Determine the [X, Y] coordinate at the center of the cell enclosing the given text.  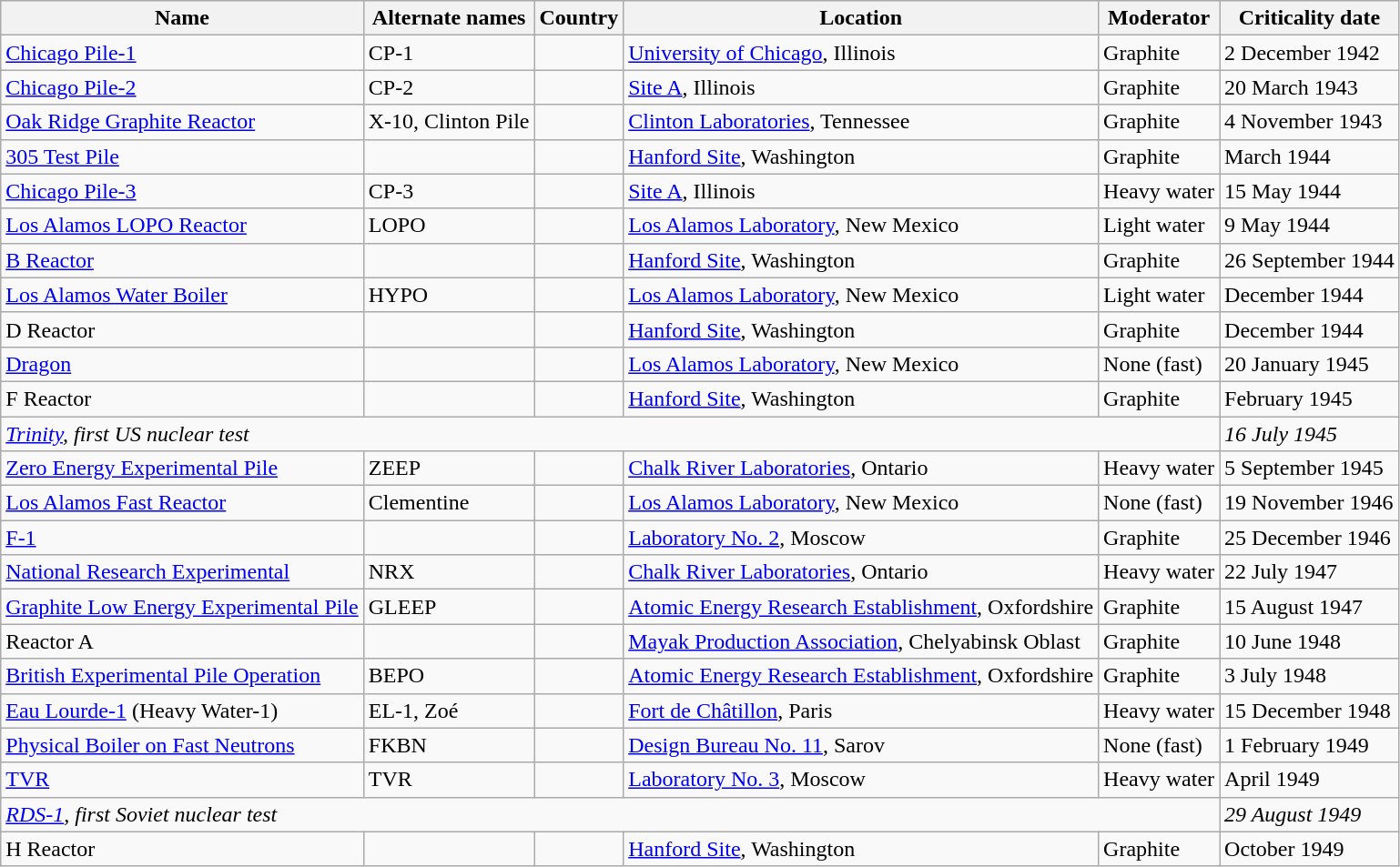
H Reactor [182, 849]
305 Test Pile [182, 156]
Oak Ridge Graphite Reactor [182, 122]
5 September 1945 [1310, 469]
HYPO [449, 295]
Graphite Low Energy Experimental Pile [182, 607]
GLEEP [449, 607]
1 February 1949 [1310, 745]
Zero Energy Experimental Pile [182, 469]
X-10, Clinton Pile [449, 122]
FKBN [449, 745]
19 November 1946 [1310, 503]
EL-1, Zoé [449, 711]
D Reactor [182, 329]
CP-2 [449, 87]
CP-1 [449, 53]
Chicago Pile-2 [182, 87]
22 July 1947 [1310, 572]
15 December 1948 [1310, 711]
15 August 1947 [1310, 607]
25 December 1946 [1310, 538]
Laboratory No. 2, Moscow [861, 538]
Physical Boiler on Fast Neutrons [182, 745]
Name [182, 18]
29 August 1949 [1310, 814]
Mayak Production Association, Chelyabinsk Oblast [861, 641]
April 1949 [1310, 780]
Clementine [449, 503]
Trinity, first US nuclear test [610, 434]
Los Alamos Fast Reactor [182, 503]
Design Bureau No. 11, Sarov [861, 745]
British Experimental Pile Operation [182, 676]
CP-3 [449, 191]
15 May 1944 [1310, 191]
Eau Lourde-1 (Heavy Water-1) [182, 711]
October 1949 [1310, 849]
Reactor A [182, 641]
Los Alamos Water Boiler [182, 295]
26 September 1944 [1310, 260]
Fort de Châtillon, Paris [861, 711]
Chicago Pile-1 [182, 53]
4 November 1943 [1310, 122]
20 March 1943 [1310, 87]
Country [579, 18]
March 1944 [1310, 156]
F-1 [182, 538]
20 January 1945 [1310, 364]
Clinton Laboratories, Tennessee [861, 122]
Los Alamos LOPO Reactor [182, 226]
University of Chicago, Illinois [861, 53]
F Reactor [182, 398]
2 December 1942 [1310, 53]
3 July 1948 [1310, 676]
Laboratory No. 3, Moscow [861, 780]
Criticality date [1310, 18]
Alternate names [449, 18]
B Reactor [182, 260]
RDS-1, first Soviet nuclear test [610, 814]
10 June 1948 [1310, 641]
Location [861, 18]
16 July 1945 [1310, 434]
LOPO [449, 226]
Moderator [1160, 18]
BEPO [449, 676]
ZEEP [449, 469]
February 1945 [1310, 398]
Dragon [182, 364]
National Research Experimental [182, 572]
NRX [449, 572]
Chicago Pile-3 [182, 191]
9 May 1944 [1310, 226]
